Detect which cell encompasses the target text, then output its (X, Y) center coordinate. 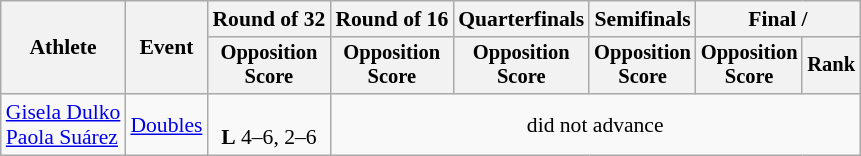
Round of 32 (268, 19)
Final / (778, 19)
Round of 16 (392, 19)
did not advance (595, 124)
Athlete (64, 48)
Semifinals (642, 19)
Gisela DulkoPaola Suárez (64, 124)
L 4–6, 2–6 (268, 124)
Event (166, 48)
Doubles (166, 124)
Rank (831, 66)
Quarterfinals (521, 19)
